Find where the given text appears and provide that cell's center as [X, Y] coordinate. 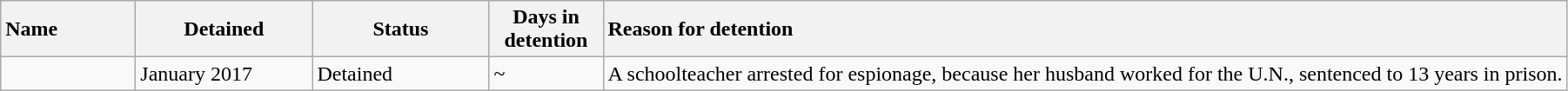
A schoolteacher arrested for espionage, because her husband worked for the U.N., sentenced to 13 years in prison. [1085, 74]
Reason for detention [1085, 29]
Name [68, 29]
Days in detention [546, 29]
~ [546, 74]
Status [400, 29]
January 2017 [224, 74]
